Extract the (X, Y) coordinate from the center of the cell holding the provided text.  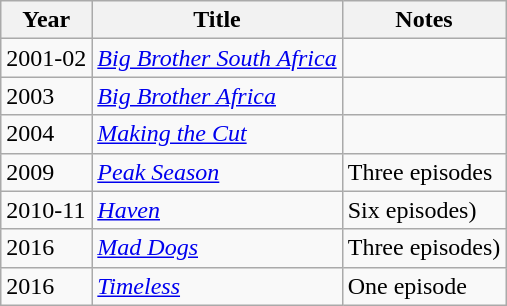
One episode (424, 286)
Title (217, 20)
Haven (217, 210)
2003 (46, 96)
Making the Cut (217, 134)
Big Brother Africa (217, 96)
Mad Dogs (217, 248)
2009 (46, 172)
2004 (46, 134)
2010-11 (46, 210)
Six episodes) (424, 210)
2001-02 (46, 58)
Timeless (217, 286)
Notes (424, 20)
Three episodes (424, 172)
Big Brother South Africa (217, 58)
Peak Season (217, 172)
Three episodes) (424, 248)
Year (46, 20)
